From the cell containing the given text, extract its center point as (x, y) coordinate. 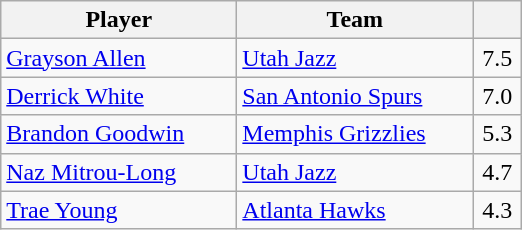
Memphis Grizzlies (355, 134)
7.0 (498, 96)
Grayson Allen (119, 58)
Player (119, 20)
Team (355, 20)
Atlanta Hawks (355, 210)
4.3 (498, 210)
Brandon Goodwin (119, 134)
5.3 (498, 134)
Derrick White (119, 96)
Naz Mitrou-Long (119, 172)
Trae Young (119, 210)
7.5 (498, 58)
San Antonio Spurs (355, 96)
4.7 (498, 172)
